Detect which cell encompasses the target text, then output its (X, Y) center coordinate. 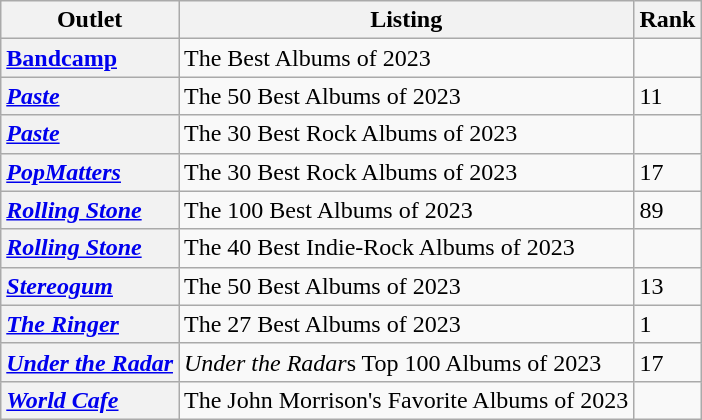
Stereogum (90, 286)
The 27 Best Albums of 2023 (406, 324)
PopMatters (90, 172)
Under the Radar (90, 362)
The 40 Best Indie-Rock Albums of 2023 (406, 248)
11 (668, 96)
89 (668, 210)
The Ringer (90, 324)
Under the Radars Top 100 Albums of 2023 (406, 362)
Outlet (90, 20)
The Best Albums of 2023 (406, 58)
The John Morrison's Favorite Albums of 2023 (406, 400)
Listing (406, 20)
Rank (668, 20)
Bandcamp (90, 58)
The 100 Best Albums of 2023 (406, 210)
13 (668, 286)
World Cafe (90, 400)
1 (668, 324)
